Extract the (x, y) coordinate from the center of the cell holding the provided text.  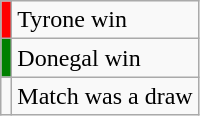
Donegal win (105, 58)
Tyrone win (105, 20)
Match was a draw (105, 96)
